Search for the cell housing the specified text and yield its (x, y) center coordinate. 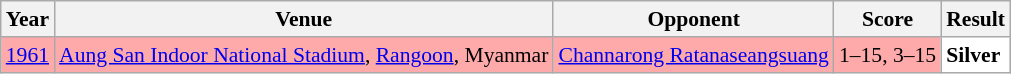
Aung San Indoor National Stadium, Rangoon, Myanmar (304, 55)
Opponent (693, 19)
Score (888, 19)
1–15, 3–15 (888, 55)
Venue (304, 19)
Silver (976, 55)
Result (976, 19)
Year (28, 19)
1961 (28, 55)
Channarong Ratanaseangsuang (693, 55)
